For the text-containing cell, return its midpoint in (X, Y) coordinate format. 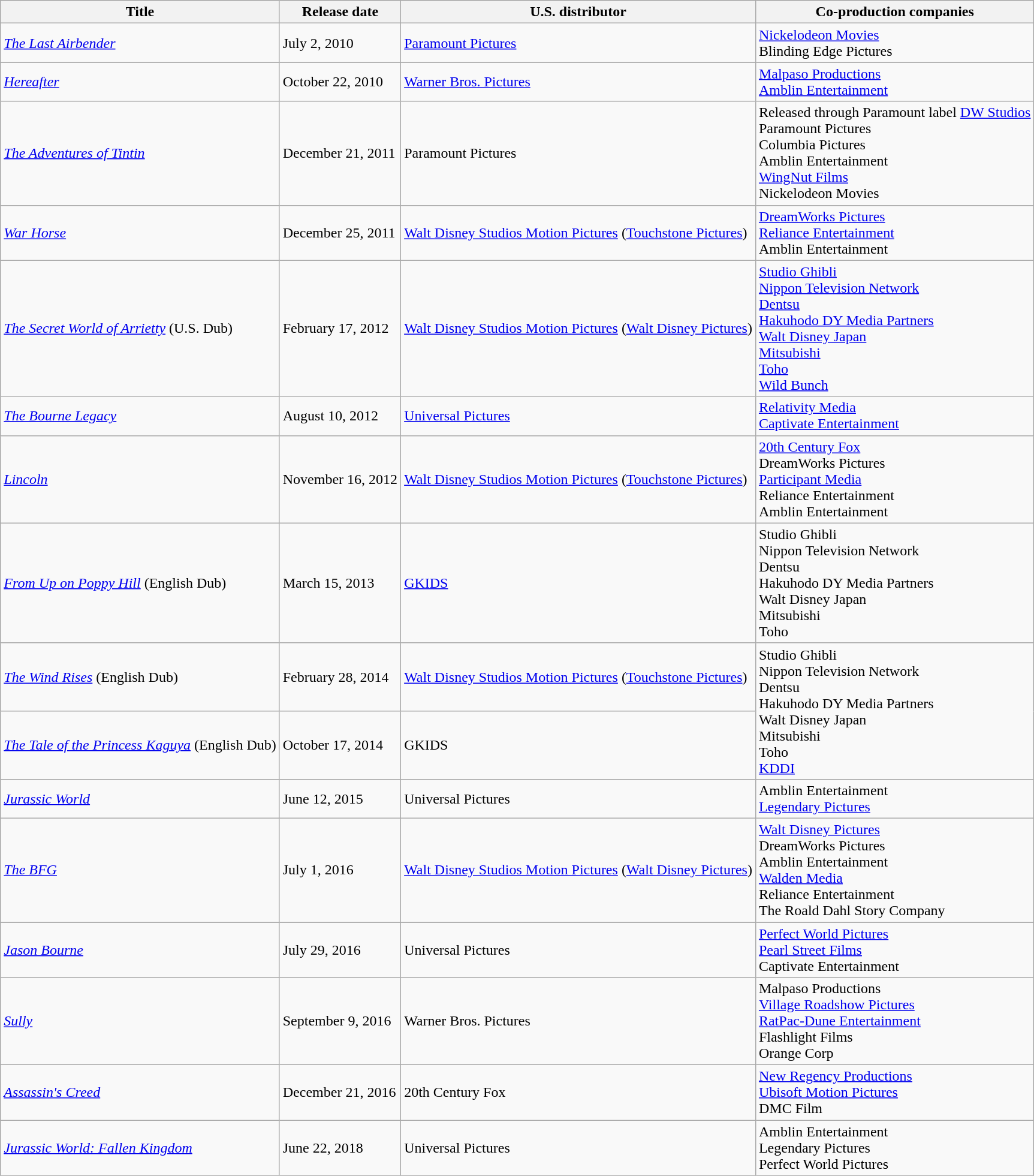
Jurassic World (140, 799)
December 21, 2011 (340, 154)
Sully (140, 1021)
Lincoln (140, 479)
October 22, 2010 (340, 82)
Perfect World PicturesPearl Street FilmsCaptivate Entertainment (894, 950)
February 17, 2012 (340, 329)
Co-production companies (894, 12)
U.S. distributor (578, 12)
The Adventures of Tintin (140, 154)
The Last Airbender (140, 43)
The Bourne Legacy (140, 416)
June 22, 2018 (340, 1148)
War Horse (140, 233)
August 10, 2012 (340, 416)
Amblin EntertainmentLegendary Pictures (894, 799)
The Wind Rises (English Dub) (140, 677)
Malpaso ProductionsVillage Roadshow PicturesRatPac-Dune EntertainmentFlashlight FilmsOrange Corp (894, 1021)
Walt Disney PicturesDreamWorks PicturesAmblin EntertainmentWalden MediaReliance EntertainmentThe Roald Dahl Story Company (894, 870)
July 2, 2010 (340, 43)
September 9, 2016 (340, 1021)
Amblin EntertainmentLegendary PicturesPerfect World Pictures (894, 1148)
March 15, 2013 (340, 583)
Assassin's Creed (140, 1093)
Release date (340, 12)
June 12, 2015 (340, 799)
New Regency ProductionsUbisoft Motion PicturesDMC Film (894, 1093)
20th Century FoxDreamWorks PicturesParticipant MediaReliance EntertainmentAmblin Entertainment (894, 479)
July 1, 2016 (340, 870)
The Tale of the Princess Kaguya (English Dub) (140, 745)
Jurassic World: Fallen Kingdom (140, 1148)
December 25, 2011 (340, 233)
December 21, 2016 (340, 1093)
Studio GhibliNippon Television NetworkDentsuHakuhodo DY Media PartnersWalt Disney JapanMitsubishiToho (894, 583)
July 29, 2016 (340, 950)
The Secret World of Arrietty (U.S. Dub) (140, 329)
Nickelodeon MoviesBlinding Edge Pictures (894, 43)
20th Century Fox (578, 1093)
October 17, 2014 (340, 745)
Jason Bourne (140, 950)
Studio GhibliNippon Television NetworkDentsuHakuhodo DY Media PartnersWalt Disney JapanMitsubishiTohoKDDI (894, 711)
The BFG (140, 870)
Malpaso ProductionsAmblin Entertainment (894, 82)
Hereafter (140, 82)
DreamWorks PicturesReliance EntertainmentAmblin Entertainment (894, 233)
From Up on Poppy Hill (English Dub) (140, 583)
Relativity MediaCaptivate Entertainment (894, 416)
November 16, 2012 (340, 479)
Title (140, 12)
Studio GhibliNippon Television NetworkDentsuHakuhodo DY Media PartnersWalt Disney JapanMitsubishiTohoWild Bunch (894, 329)
Released through Paramount label DW StudiosParamount PicturesColumbia PicturesAmblin EntertainmentWingNut FilmsNickelodeon Movies (894, 154)
February 28, 2014 (340, 677)
